Capture the cell that displays the provided text and extract its [X, Y] central coordinate. 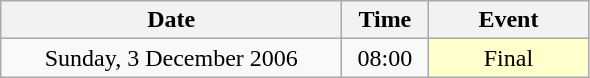
08:00 [385, 58]
Event [508, 20]
Date [172, 20]
Final [508, 58]
Sunday, 3 December 2006 [172, 58]
Time [385, 20]
